Return [x, y] of the center of cell containing provided text 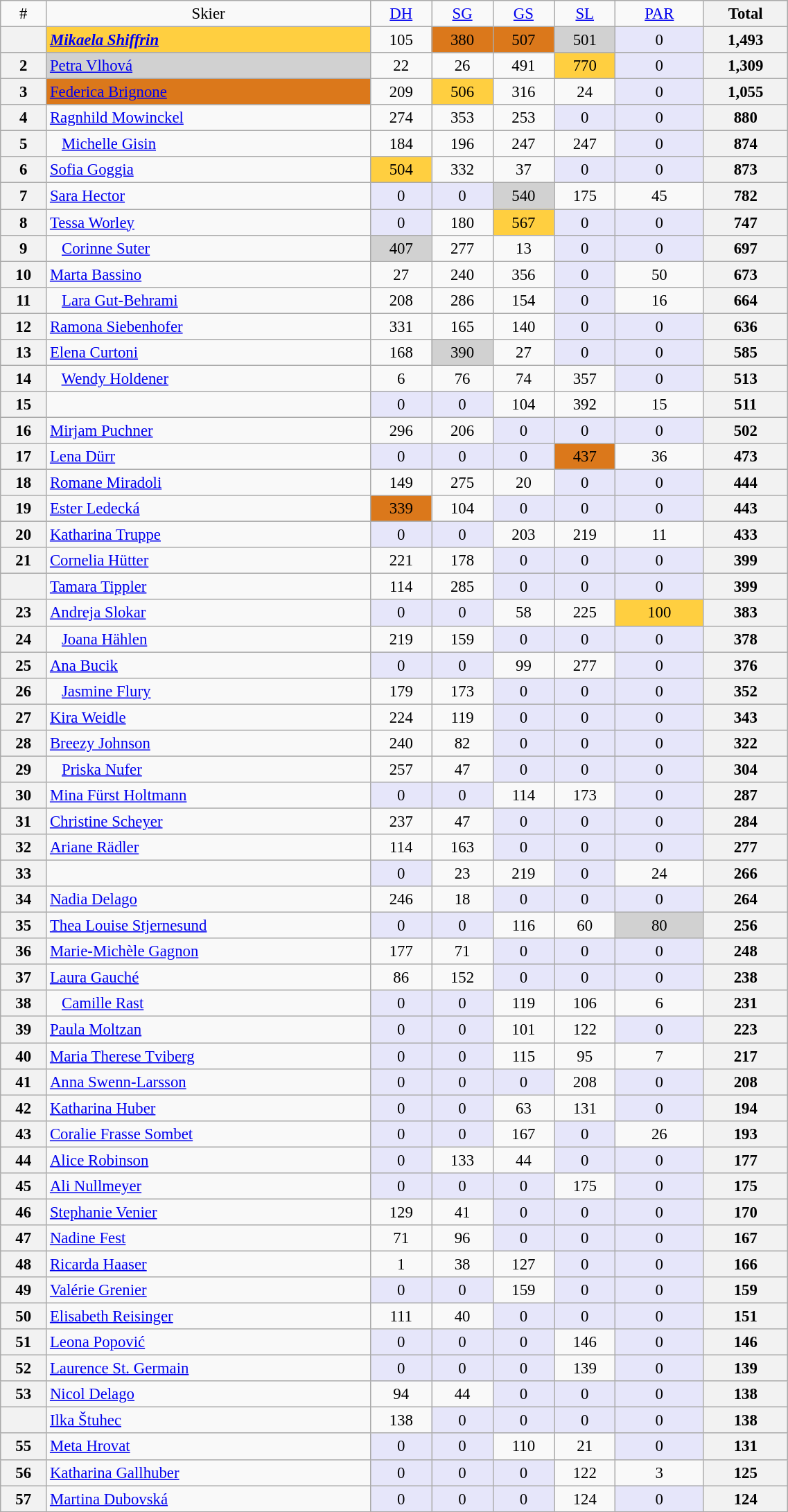
433 [746, 535]
357 [585, 378]
Katharina Huber [209, 1108]
287 [746, 795]
178 [462, 561]
29 [24, 769]
34 [24, 899]
30 [24, 795]
636 [746, 326]
Laurence St. Germain [209, 1369]
Ana Bucik [209, 665]
Ricarda Haaser [209, 1264]
443 [746, 509]
209 [401, 92]
Stephanie Venier [209, 1212]
231 [746, 1004]
170 [746, 1212]
35 [24, 926]
149 [401, 483]
43 [24, 1134]
Marie-Michèle Gagnon [209, 951]
286 [462, 300]
Elisabeth Reisinger [209, 1317]
48 [24, 1264]
5 [24, 144]
1 [401, 1264]
274 [401, 118]
257 [401, 769]
237 [401, 821]
585 [746, 353]
151 [746, 1317]
Tamara Tippler [209, 587]
Valérie Grenier [209, 1290]
275 [462, 483]
206 [462, 430]
253 [523, 118]
9 [24, 248]
Katharina Gallhuber [209, 1473]
80 [660, 926]
673 [746, 274]
223 [746, 1030]
491 [523, 66]
Thea Louise Stjernesund [209, 926]
Leona Popović [209, 1342]
444 [746, 483]
Camille Rast [209, 1004]
697 [746, 248]
284 [746, 821]
437 [585, 457]
101 [523, 1030]
316 [523, 92]
PAR [660, 14]
Ariane Rädler [209, 847]
Marta Bassino [209, 274]
770 [585, 66]
511 [746, 405]
140 [523, 326]
Laura Gauché [209, 978]
Kira Weidle [209, 717]
55 [24, 1447]
248 [746, 951]
264 [746, 899]
8 [24, 222]
Wendy Holdener [209, 378]
Petra Vlhová [209, 66]
179 [401, 691]
168 [401, 353]
Mikaela Shiffrin [209, 40]
Nadine Fest [209, 1238]
105 [401, 40]
Total [746, 14]
17 [24, 457]
501 [585, 40]
184 [401, 144]
DH [401, 14]
74 [523, 378]
Corinne Suter [209, 248]
4 [24, 118]
125 [746, 1473]
339 [401, 509]
14 [24, 378]
Nadia Delago [209, 899]
Ilka Štuhec [209, 1421]
238 [746, 978]
46 [24, 1212]
Mirjam Puchner [209, 430]
540 [523, 196]
407 [401, 248]
217 [746, 1056]
880 [746, 118]
127 [523, 1264]
356 [523, 274]
331 [401, 326]
Breezy Johnson [209, 744]
Romane Miradoli [209, 483]
194 [746, 1108]
246 [401, 899]
567 [523, 222]
32 [24, 847]
116 [523, 926]
Sara Hector [209, 196]
Joana Hählen [209, 639]
352 [746, 691]
Lena Dürr [209, 457]
28 [24, 744]
63 [523, 1108]
Mina Fürst Holtmann [209, 795]
224 [401, 717]
Coralie Frasse Sombet [209, 1134]
376 [746, 665]
129 [401, 1212]
10 [24, 274]
873 [746, 170]
Alice Robinson [209, 1160]
353 [462, 118]
110 [523, 1447]
SG [462, 14]
747 [746, 222]
33 [24, 874]
31 [24, 821]
196 [462, 144]
58 [523, 613]
Jasmine Flury [209, 691]
Priska Nufer [209, 769]
1,055 [746, 92]
782 [746, 196]
60 [585, 926]
332 [462, 170]
SL [585, 14]
GS [523, 14]
76 [462, 378]
225 [585, 613]
Ester Ledecká [209, 509]
Paula Moltzan [209, 1030]
380 [462, 40]
163 [462, 847]
56 [24, 1473]
94 [401, 1394]
99 [523, 665]
166 [746, 1264]
86 [401, 978]
256 [746, 926]
Anna Swenn-Larsson [209, 1082]
193 [746, 1134]
221 [401, 561]
152 [462, 978]
Maria Therese Tviberg [209, 1056]
502 [746, 430]
115 [523, 1056]
266 [746, 874]
Skier [209, 14]
874 [746, 144]
25 [24, 665]
203 [523, 535]
Sofia Goggia [209, 170]
Lara Gut-Behrami [209, 300]
Elena Curtoni [209, 353]
392 [585, 405]
Martina Dubovská [209, 1499]
106 [585, 1004]
Katharina Truppe [209, 535]
22 [401, 66]
390 [462, 353]
Cornelia Hütter [209, 561]
504 [401, 170]
322 [746, 744]
96 [462, 1238]
111 [401, 1317]
Ali Nullmeyer [209, 1186]
285 [462, 587]
383 [746, 613]
507 [523, 40]
664 [746, 300]
Andreja Slokar [209, 613]
# [24, 14]
39 [24, 1030]
2 [24, 66]
296 [401, 430]
Michelle Gisin [209, 144]
53 [24, 1394]
51 [24, 1342]
52 [24, 1369]
95 [585, 1056]
Tessa Worley [209, 222]
Meta Hrovat [209, 1447]
1,309 [746, 66]
Ragnhild Mowinckel [209, 118]
Christine Scheyer [209, 821]
Federica Brignone [209, 92]
473 [746, 457]
42 [24, 1108]
82 [462, 744]
343 [746, 717]
19 [24, 509]
Ramona Siebenhofer [209, 326]
12 [24, 326]
1,493 [746, 40]
378 [746, 639]
513 [746, 378]
165 [462, 326]
180 [462, 222]
304 [746, 769]
154 [523, 300]
57 [24, 1499]
Nicol Delago [209, 1394]
133 [462, 1160]
100 [660, 613]
506 [462, 92]
49 [24, 1290]
